For the text-containing cell, return its midpoint in (x, y) coordinate format. 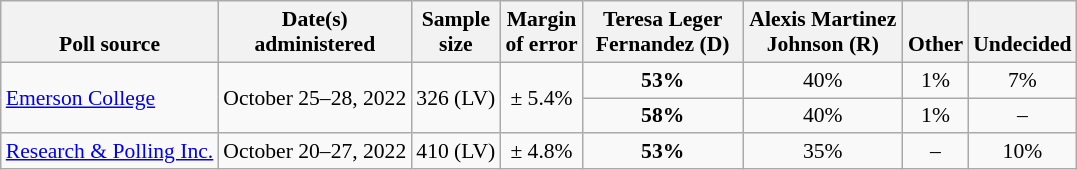
35% (823, 152)
Emerson College (110, 98)
410 (LV) (456, 152)
± 4.8% (541, 152)
Marginof error (541, 32)
Date(s)administered (314, 32)
± 5.4% (541, 98)
Undecided (1022, 32)
Research & Polling Inc. (110, 152)
326 (LV) (456, 98)
October 20–27, 2022 (314, 152)
10% (1022, 152)
October 25–28, 2022 (314, 98)
Poll source (110, 32)
Samplesize (456, 32)
58% (663, 116)
Alexis MartinezJohnson (R) (823, 32)
7% (1022, 80)
Other (936, 32)
Teresa LegerFernandez (D) (663, 32)
